Scan for the cell matching the given text and deliver its [X, Y] coordinate at center. 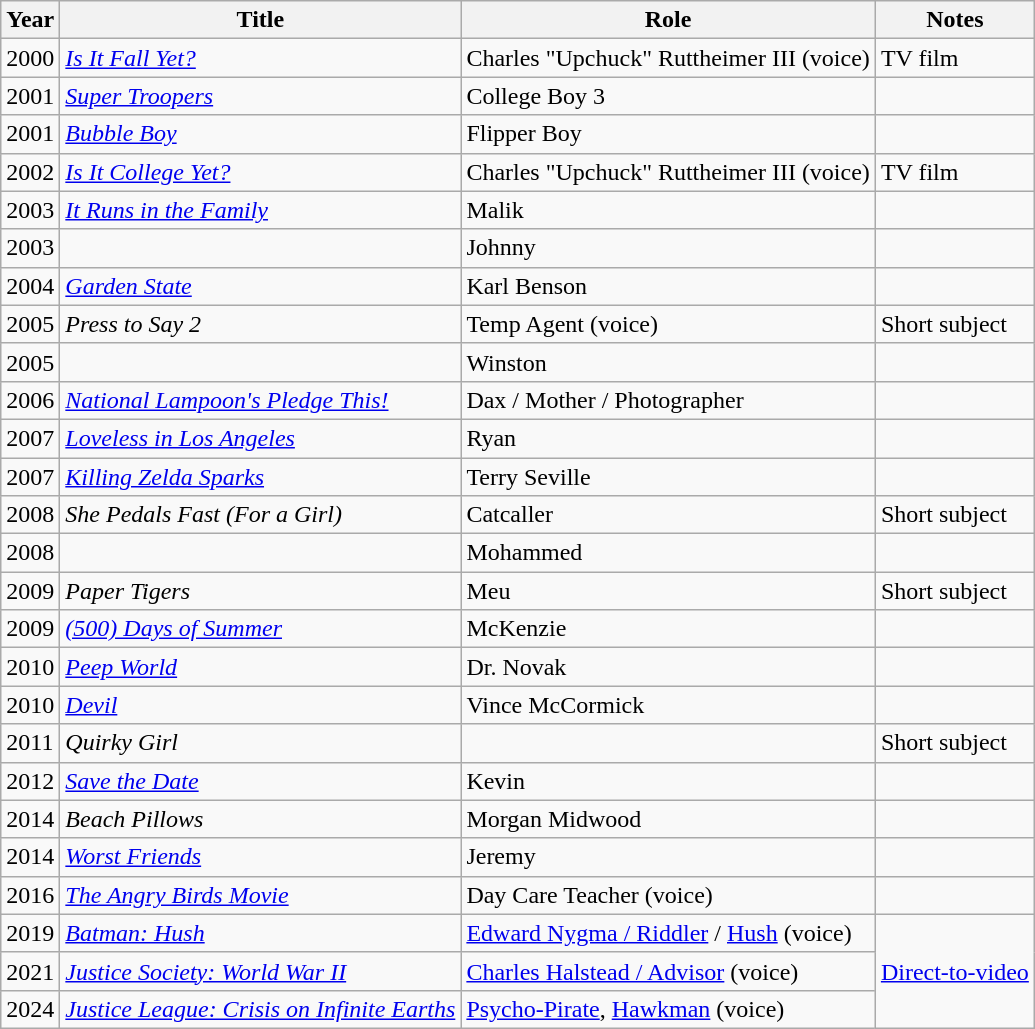
2004 [30, 286]
Dax / Mother / Photographer [668, 400]
Devil [260, 705]
Beach Pillows [260, 819]
2012 [30, 781]
2024 [30, 1009]
2006 [30, 400]
Batman: Hush [260, 933]
Killing Zelda Sparks [260, 477]
Malik [668, 210]
Justice Society: World War II [260, 971]
Morgan Midwood [668, 819]
Meu [668, 591]
Super Troopers [260, 96]
Paper Tigers [260, 591]
Terry Seville [668, 477]
Loveless in Los Angeles [260, 438]
2000 [30, 58]
Kevin [668, 781]
Ryan [668, 438]
It Runs in the Family [260, 210]
Flipper Boy [668, 134]
Direct-to-video [954, 971]
Quirky Girl [260, 743]
College Boy 3 [668, 96]
Mohammed [668, 553]
2011 [30, 743]
Notes [954, 20]
2002 [30, 172]
Johnny [668, 248]
2019 [30, 933]
Psycho-Pirate, Hawkman (voice) [668, 1009]
Vince McCormick [668, 705]
Dr. Novak [668, 667]
Winston [668, 362]
Is It Fall Yet? [260, 58]
The Angry Birds Movie [260, 895]
Year [30, 20]
Worst Friends [260, 857]
Temp Agent (voice) [668, 324]
Karl Benson [668, 286]
National Lampoon's Pledge This! [260, 400]
2021 [30, 971]
Catcaller [668, 515]
Press to Say 2 [260, 324]
Jeremy [668, 857]
Garden State [260, 286]
(500) Days of Summer [260, 629]
2016 [30, 895]
Peep World [260, 667]
Save the Date [260, 781]
McKenzie [668, 629]
Charles Halstead / Advisor (voice) [668, 971]
Title [260, 20]
Role [668, 20]
Edward Nygma / Riddler / Hush (voice) [668, 933]
Bubble Boy [260, 134]
She Pedals Fast (For a Girl) [260, 515]
Day Care Teacher (voice) [668, 895]
Justice League: Crisis on Infinite Earths [260, 1009]
Is It College Yet? [260, 172]
